Capture the cell that displays the provided text and extract its [X, Y] central coordinate. 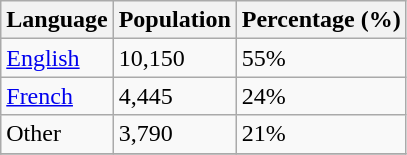
Percentage (%) [321, 20]
Language [57, 20]
English [57, 58]
4,445 [174, 96]
3,790 [174, 134]
French [57, 96]
10,150 [174, 58]
21% [321, 134]
24% [321, 96]
Population [174, 20]
Other [57, 134]
55% [321, 58]
